Extract the (X, Y) coordinate from the center of the cell holding the provided text.  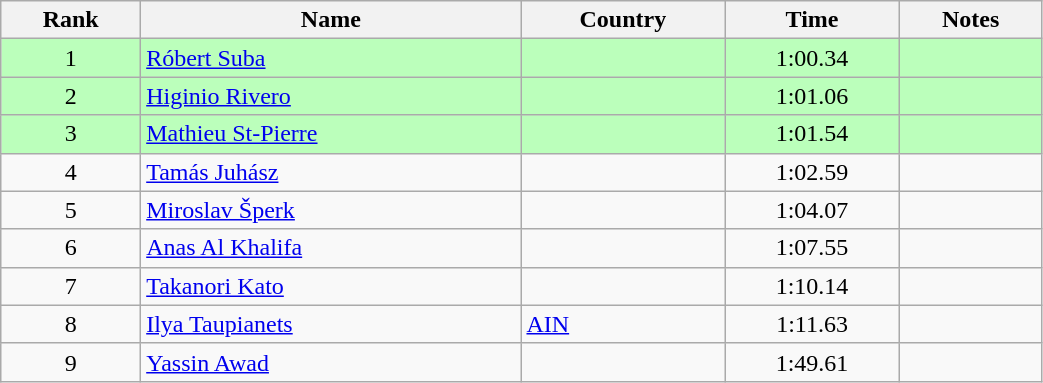
7 (71, 286)
Name (331, 20)
1:01.54 (812, 134)
Time (812, 20)
1:02.59 (812, 172)
6 (71, 248)
Country (623, 20)
9 (71, 362)
1:04.07 (812, 210)
2 (71, 96)
Róbert Suba (331, 58)
5 (71, 210)
1:11.63 (812, 324)
Ilya Taupianets (331, 324)
Mathieu St-Pierre (331, 134)
Takanori Kato (331, 286)
1 (71, 58)
1:01.06 (812, 96)
1:00.34 (812, 58)
1:07.55 (812, 248)
8 (71, 324)
1:49.61 (812, 362)
AIN (623, 324)
3 (71, 134)
Higinio Rivero (331, 96)
Notes (970, 20)
Anas Al Khalifa (331, 248)
1:10.14 (812, 286)
Miroslav Šperk (331, 210)
Yassin Awad (331, 362)
Tamás Juhász (331, 172)
Rank (71, 20)
4 (71, 172)
